Provide the [X, Y] coordinate of the cell's center where the given text is located.  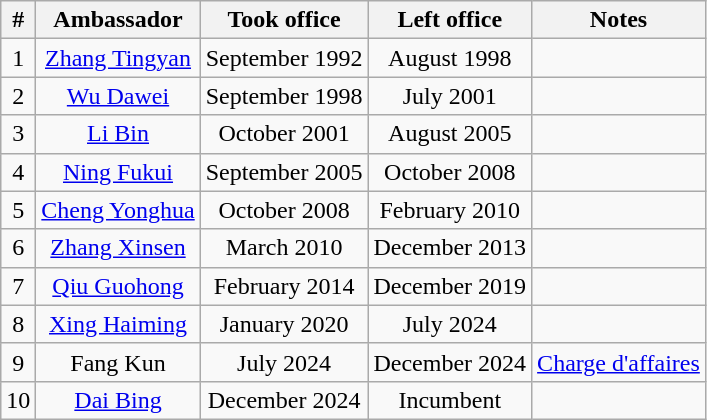
September 1998 [284, 96]
September 1992 [284, 58]
9 [18, 362]
10 [18, 400]
December 2019 [450, 286]
January 2020 [284, 324]
Ambassador [118, 20]
July 2001 [450, 96]
6 [18, 248]
September 2005 [284, 172]
1 [18, 58]
Zhang Xinsen [118, 248]
Li Bin [118, 134]
4 [18, 172]
Left office [450, 20]
2 [18, 96]
December 2013 [450, 248]
7 [18, 286]
Took office [284, 20]
# [18, 20]
Incumbent [450, 400]
August 1998 [450, 58]
5 [18, 210]
Notes [619, 20]
March 2010 [284, 248]
8 [18, 324]
February 2014 [284, 286]
October 2001 [284, 134]
Cheng Yonghua [118, 210]
February 2010 [450, 210]
Fang Kun [118, 362]
Wu Dawei [118, 96]
3 [18, 134]
Ning Fukui [118, 172]
Xing Haiming [118, 324]
Charge d'affaires [619, 362]
Qiu Guohong [118, 286]
Zhang Tingyan [118, 58]
Dai Bing [118, 400]
August 2005 [450, 134]
